Capture the cell that displays the provided text and extract its [x, y] central coordinate. 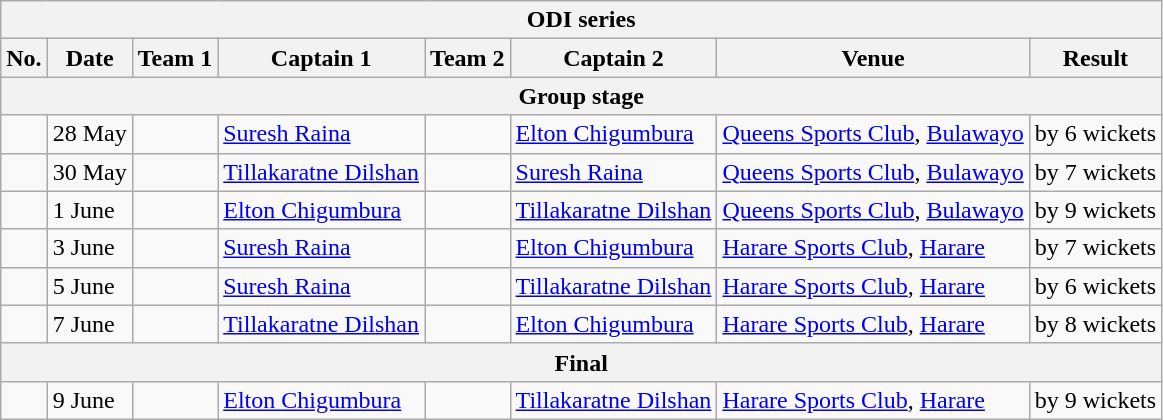
No. [24, 58]
Group stage [582, 96]
Result [1095, 58]
Captain 1 [322, 58]
Team 1 [175, 58]
5 June [90, 286]
9 June [90, 400]
28 May [90, 134]
by 8 wickets [1095, 324]
Date [90, 58]
Team 2 [468, 58]
7 June [90, 324]
30 May [90, 172]
1 June [90, 210]
Captain 2 [614, 58]
ODI series [582, 20]
Venue [873, 58]
Final [582, 362]
3 June [90, 248]
